Locate the cell with the specified text and output its [X, Y] center coordinate. 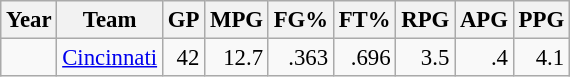
PPG [541, 20]
FT% [364, 20]
MPG [237, 20]
12.7 [237, 58]
GP [183, 20]
RPG [426, 20]
Team [110, 20]
.4 [484, 58]
Year [29, 20]
.696 [364, 58]
3.5 [426, 58]
Cincinnati [110, 58]
42 [183, 58]
APG [484, 20]
.363 [300, 58]
4.1 [541, 58]
FG% [300, 20]
